Locate the cell with the specified text and output its (X, Y) center coordinate. 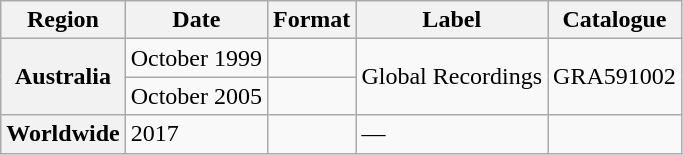
Date (196, 20)
October 1999 (196, 58)
Region (63, 20)
Catalogue (615, 20)
Label (452, 20)
Format (312, 20)
October 2005 (196, 96)
Australia (63, 77)
Worldwide (63, 134)
Global Recordings (452, 77)
— (452, 134)
GRA591002 (615, 77)
2017 (196, 134)
